Determine the (X, Y) coordinate at the center of the cell enclosing the given text.  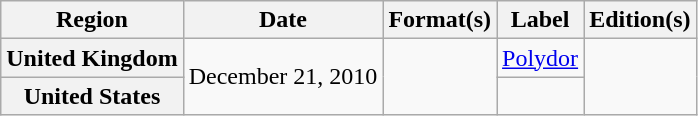
December 21, 2010 (283, 77)
Format(s) (440, 20)
Edition(s) (640, 20)
Date (283, 20)
Region (92, 20)
Polydor (540, 58)
United Kingdom (92, 58)
Label (540, 20)
United States (92, 96)
